Pinpoint the cell where the given text exists, returning its (X, Y) midpoint coordinate. 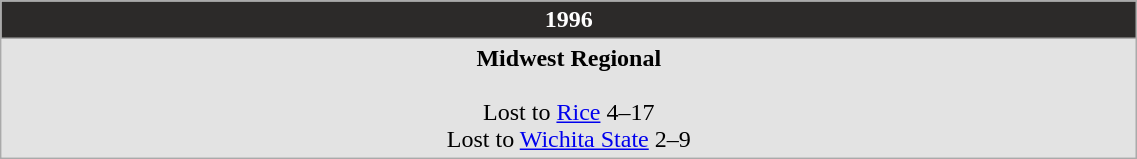
1996 (569, 20)
Midwest RegionalLost to Rice 4–17 Lost to Wichita State 2–9 (569, 98)
